Determine the [x, y] coordinate at the center of the cell enclosing the given text.  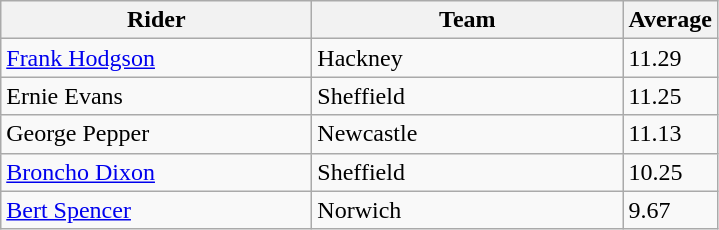
Newcastle [468, 134]
11.25 [670, 96]
9.67 [670, 210]
Rider [156, 20]
Norwich [468, 210]
Bert Spencer [156, 210]
Average [670, 20]
Frank Hodgson [156, 58]
Hackney [468, 58]
10.25 [670, 172]
11.29 [670, 58]
Team [468, 20]
Ernie Evans [156, 96]
George Pepper [156, 134]
Broncho Dixon [156, 172]
11.13 [670, 134]
